Detect which cell encompasses the target text, then output its [X, Y] center coordinate. 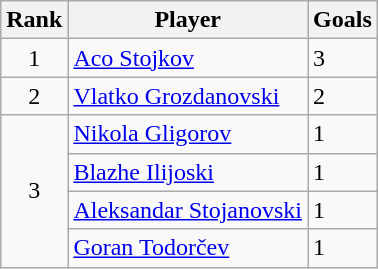
Blazhe Ilijoski [188, 172]
Vlatko Grozdanovski [188, 96]
Goran Todorčev [188, 248]
Aco Stojkov [188, 58]
Rank [34, 20]
Nikola Gligorov [188, 134]
Goals [343, 20]
Player [188, 20]
Aleksandar Stojanovski [188, 210]
